From the cell containing the given text, extract its center point as (x, y) coordinate. 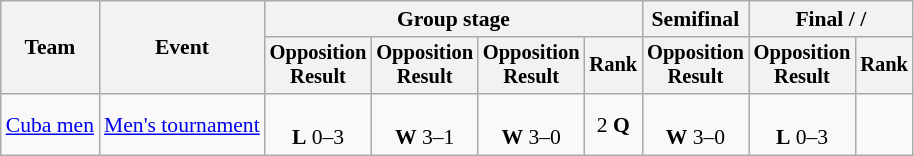
Event (182, 48)
Cuba men (50, 124)
2 Q (614, 124)
W 3–1 (424, 124)
Final / / (831, 19)
Group stage (454, 19)
Semifinal (696, 19)
Team (50, 48)
Men's tournament (182, 124)
